Pinpoint the cell where the given text exists, returning its (X, Y) midpoint coordinate. 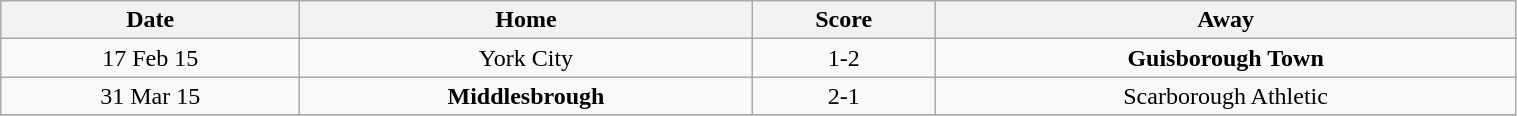
Middlesbrough (526, 96)
Away (1226, 20)
Scarborough Athletic (1226, 96)
2-1 (844, 96)
Date (150, 20)
Guisborough Town (1226, 58)
York City (526, 58)
Home (526, 20)
17 Feb 15 (150, 58)
31 Mar 15 (150, 96)
Score (844, 20)
1-2 (844, 58)
